Detect which cell encompasses the target text, then output its [X, Y] center coordinate. 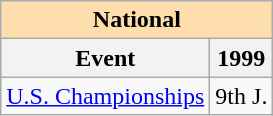
1999 [242, 58]
Event [106, 58]
National [137, 20]
9th J. [242, 96]
U.S. Championships [106, 96]
